Pinpoint the cell where the given text exists, returning its [x, y] midpoint coordinate. 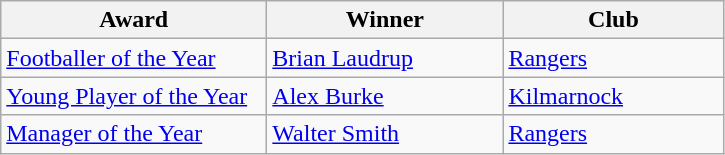
Footballer of the Year [134, 58]
Winner [385, 20]
Walter Smith [385, 134]
Kilmarnock [614, 96]
Manager of the Year [134, 134]
Young Player of the Year [134, 96]
Alex Burke [385, 96]
Award [134, 20]
Club [614, 20]
Brian Laudrup [385, 58]
